Extract the [X, Y] coordinate from the center of the cell holding the provided text.  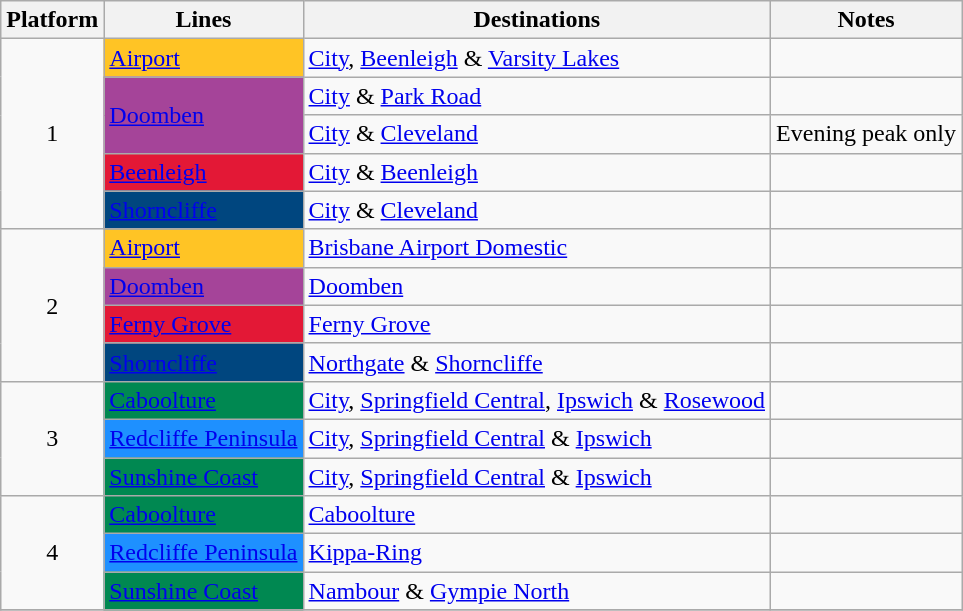
City & Park Road [537, 96]
Beenleigh [204, 172]
2 [52, 305]
Evening peak only [866, 134]
Notes [866, 20]
Brisbane Airport Domestic [537, 248]
Lines [204, 20]
Nambour & Gympie North [537, 591]
3 [52, 438]
Platform [52, 20]
Destinations [537, 20]
Northgate & Shorncliffe [537, 362]
City, Springfield Central, Ipswich & Rosewood [537, 400]
Kippa-Ring [537, 553]
City & Beenleigh [537, 172]
City, Beenleigh & Varsity Lakes [537, 58]
1 [52, 134]
4 [52, 553]
